Search for the cell housing the specified text and yield its [X, Y] center coordinate. 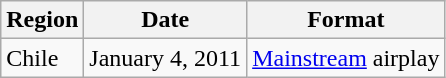
Chile [42, 58]
Mainstream airplay [346, 58]
Date [166, 20]
January 4, 2011 [166, 58]
Region [42, 20]
Format [346, 20]
